For the text-containing cell, return its midpoint in (x, y) coordinate format. 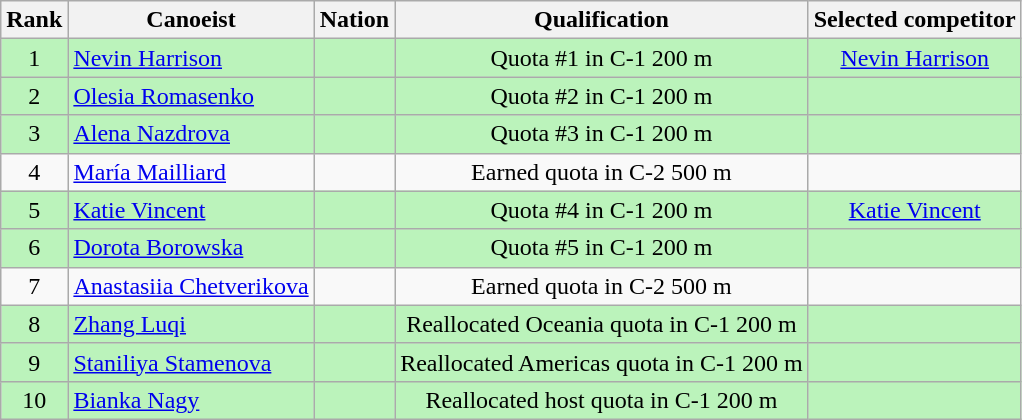
Quota #5 in C-1 200 m (602, 248)
Reallocated Oceania quota in C-1 200 m (602, 324)
Olesia Romasenko (191, 96)
7 (34, 286)
6 (34, 248)
Canoeist (191, 20)
Rank (34, 20)
Bianka Nagy (191, 400)
Anastasiia Chetverikova (191, 286)
Quota #3 in C-1 200 m (602, 134)
10 (34, 400)
Staniliya Stamenova (191, 362)
1 (34, 58)
9 (34, 362)
Selected competitor (914, 20)
5 (34, 210)
4 (34, 172)
Zhang Luqi (191, 324)
2 (34, 96)
8 (34, 324)
Alena Nazdrova (191, 134)
María Mailliard (191, 172)
Qualification (602, 20)
Quota #2 in C-1 200 m (602, 96)
Reallocated Americas quota in C-1 200 m (602, 362)
Quota #1 in C-1 200 m (602, 58)
Nation (354, 20)
Dorota Borowska (191, 248)
Quota #4 in C-1 200 m (602, 210)
3 (34, 134)
Reallocated host quota in C-1 200 m (602, 400)
